Identify which cell holds the provided text, then report its [x, y] central coordinate. 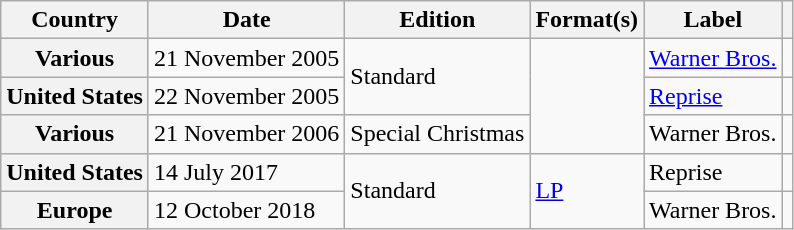
12 October 2018 [246, 210]
Country [75, 20]
Special Christmas [438, 134]
Label [713, 20]
Edition [438, 20]
Format(s) [587, 20]
21 November 2005 [246, 58]
Europe [75, 210]
LP [587, 191]
14 July 2017 [246, 172]
22 November 2005 [246, 96]
Date [246, 20]
21 November 2006 [246, 134]
